Locate the cell with the specified text and output its [x, y] center coordinate. 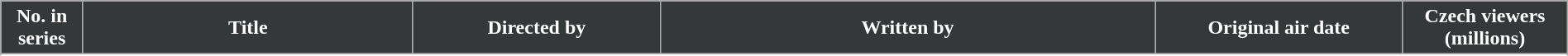
No. inseries [42, 28]
Title [248, 28]
Czech viewers(millions) [1485, 28]
Written by [907, 28]
Original air date [1279, 28]
Directed by [536, 28]
